Capture the cell that displays the provided text and extract its (X, Y) central coordinate. 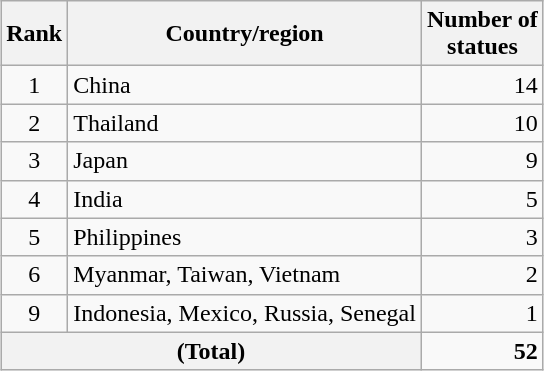
14 (482, 85)
10 (482, 123)
Philippines (245, 237)
India (245, 199)
6 (34, 275)
Myanmar, Taiwan, Vietnam (245, 275)
52 (482, 351)
Indonesia, Mexico, Russia, Senegal (245, 313)
Thailand (245, 123)
4 (34, 199)
(Total) (212, 351)
Country/region (245, 34)
Rank (34, 34)
Japan (245, 161)
Number ofstatues (482, 34)
China (245, 85)
